Identify which cell holds the provided text, then report its [X, Y] central coordinate. 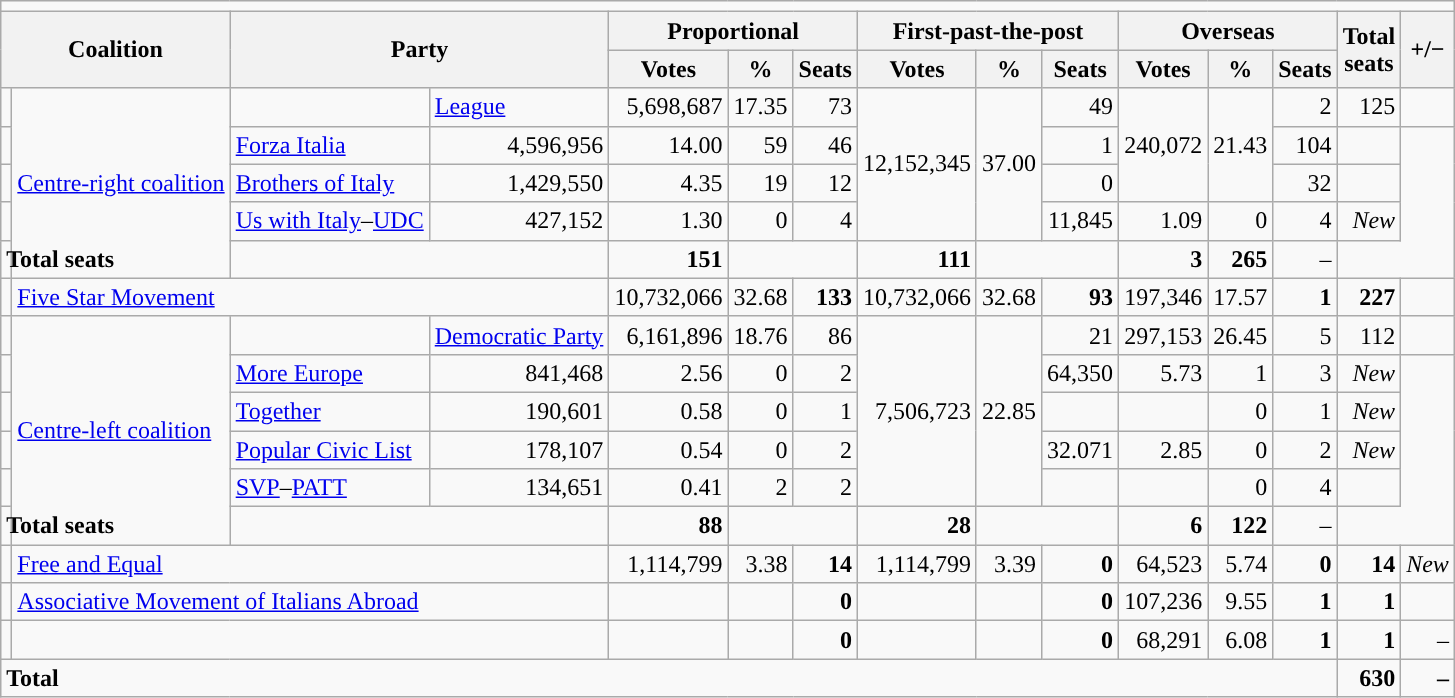
28 [916, 526]
1.09 [1164, 221]
88 [668, 526]
6,161,896 [668, 335]
2.56 [668, 373]
17.35 [760, 107]
427,152 [519, 221]
227 [1369, 297]
Coalition [116, 50]
Party [420, 50]
Associative Movement of Italians Abroad [310, 602]
37.00 [1008, 164]
19 [760, 183]
Overseas [1228, 31]
Democratic Party [519, 335]
64,350 [1080, 373]
122 [1240, 526]
Brothers of Italy [330, 183]
93 [1080, 297]
17.57 [1240, 297]
265 [1240, 259]
46 [825, 145]
151 [668, 259]
0.54 [668, 449]
4,596,956 [519, 145]
2.85 [1164, 449]
6 [1164, 526]
3.38 [760, 564]
68,291 [1164, 640]
League [519, 107]
240,072 [1164, 145]
197,346 [1164, 297]
First-past-the-post [988, 31]
7,506,723 [916, 411]
14.00 [668, 145]
0.58 [668, 411]
49 [1080, 107]
22.85 [1008, 411]
Us with Italy–UDC [330, 221]
190,601 [519, 411]
21.43 [1240, 145]
5 [1305, 335]
297,153 [1164, 335]
86 [825, 335]
32.071 [1080, 449]
107,236 [1164, 602]
Popular Civic List [330, 449]
64,523 [1164, 564]
178,107 [519, 449]
3.39 [1008, 564]
+/− [1428, 50]
18.76 [760, 335]
111 [916, 259]
Totalseats [1369, 50]
134,651 [519, 488]
841,468 [519, 373]
Centre-left coalition [121, 430]
12,152,345 [916, 164]
Centre-right coalition [121, 183]
5.74 [1240, 564]
0.41 [668, 488]
59 [760, 145]
112 [1369, 335]
11,845 [1080, 221]
More Europe [330, 373]
1.30 [668, 221]
4.35 [668, 183]
1,429,550 [519, 183]
125 [1369, 107]
Five Star Movement [310, 297]
Together [330, 411]
6.08 [1240, 640]
73 [825, 107]
630 [1369, 678]
21 [1080, 335]
Proportional [734, 31]
9.55 [1240, 602]
5.73 [1164, 373]
5,698,687 [668, 107]
12 [825, 183]
Total [669, 678]
32 [1305, 183]
133 [825, 297]
26.45 [1240, 335]
Forza Italia [330, 145]
104 [1305, 145]
SVP–PATT [330, 488]
Free and Equal [310, 564]
